Locate the cell with the specified text and output its (x, y) center coordinate. 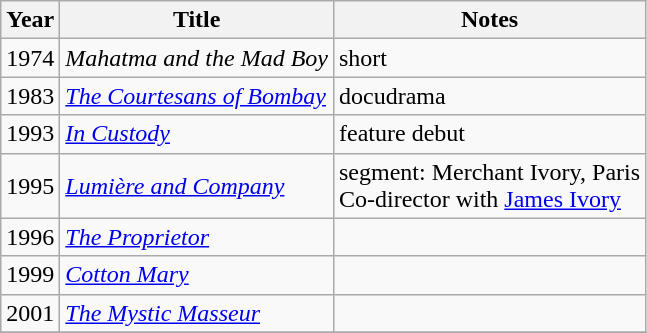
Mahatma and the Mad Boy (197, 58)
Year (30, 20)
1995 (30, 186)
Title (197, 20)
The Proprietor (197, 237)
docudrama (489, 96)
feature debut (489, 134)
In Custody (197, 134)
1999 (30, 275)
Cotton Mary (197, 275)
1983 (30, 96)
1974 (30, 58)
The Mystic Masseur (197, 313)
segment: Merchant Ivory, Paris Co-director with James Ivory (489, 186)
2001 (30, 313)
Lumière and Company (197, 186)
1993 (30, 134)
The Courtesans of Bombay (197, 96)
1996 (30, 237)
Notes (489, 20)
short (489, 58)
